Return the [X, Y] coordinate for the center point of the cell that contains the specified text.  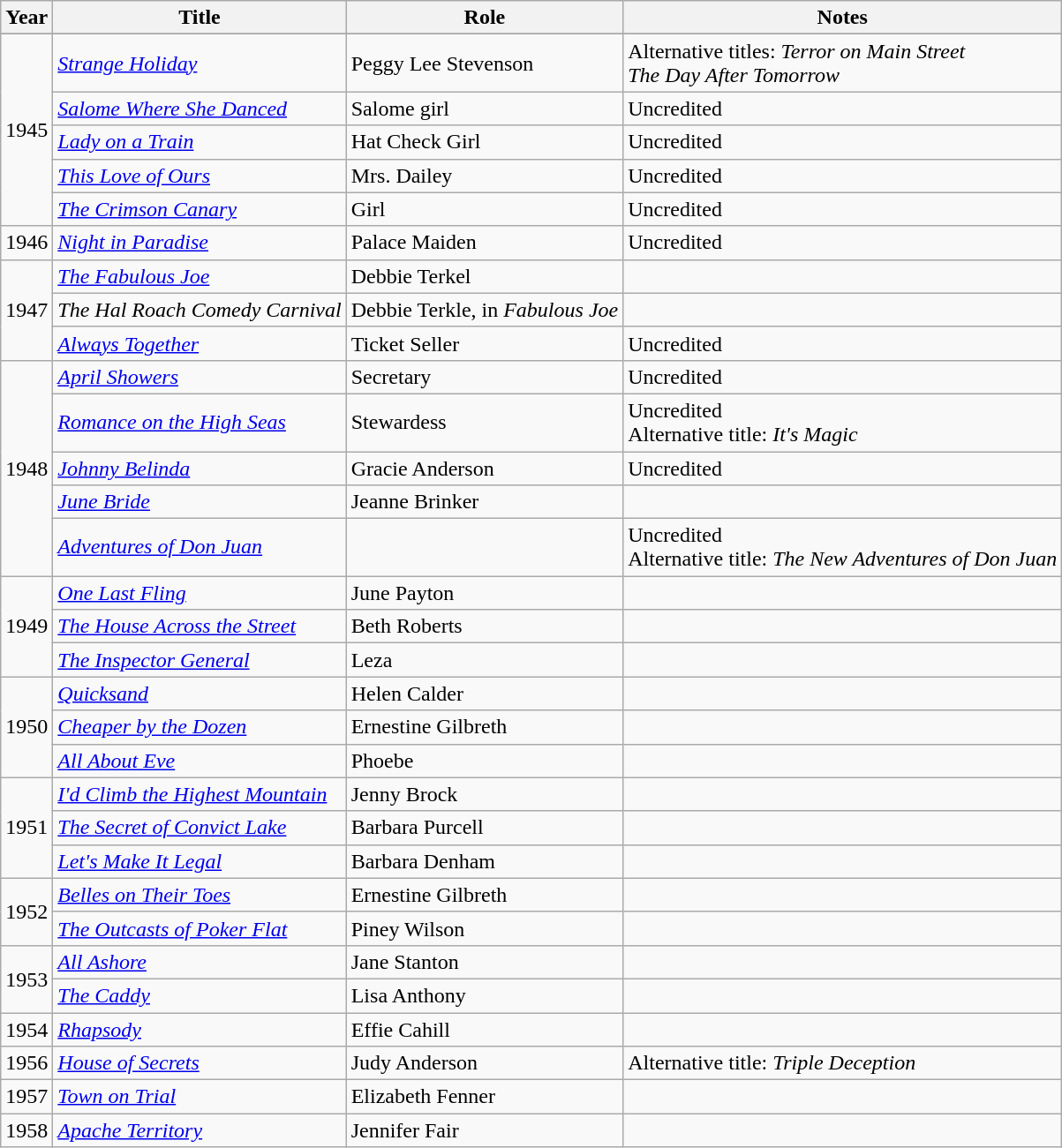
UncreditedAlternative title: The New Adventures of Don Juan [842, 547]
Debbie Terkel [485, 276]
1945 [26, 131]
Lisa Anthony [485, 995]
All About Eve [200, 761]
Jenny Brock [485, 794]
Adventures of Don Juan [200, 547]
This Love of Ours [200, 176]
April Showers [200, 377]
June Payton [485, 593]
1952 [26, 912]
House of Secrets [200, 1063]
UncreditedAlternative title: It's Magic [842, 422]
Peggy Lee Stevenson [485, 64]
Salome girl [485, 109]
All Ashore [200, 962]
Barbara Purcell [485, 828]
1958 [26, 1130]
The Secret of Convict Lake [200, 828]
Ticket Seller [485, 343]
Rhapsody [200, 1030]
Notes [842, 18]
The Outcasts of Poker Flat [200, 928]
Secretary [485, 377]
Belles on Their Toes [200, 895]
Gracie Anderson [485, 469]
Lady on a Train [200, 142]
Palace Maiden [485, 243]
1951 [26, 828]
1953 [26, 979]
The Hal Roach Comedy Carnival [200, 310]
Alternative title: Triple Deception [842, 1063]
One Last Fling [200, 593]
Leza [485, 660]
Role [485, 18]
Salome Where She Danced [200, 109]
Elizabeth Fenner [485, 1097]
1950 [26, 727]
Jennifer Fair [485, 1130]
Effie Cahill [485, 1030]
I'd Climb the Highest Mountain [200, 794]
Hat Check Girl [485, 142]
1947 [26, 310]
1949 [26, 627]
Jeanne Brinker [485, 502]
Piney Wilson [485, 928]
The House Across the Street [200, 627]
Strange Holiday [200, 64]
1946 [26, 243]
Mrs. Dailey [485, 176]
Stewardess [485, 422]
Helen Calder [485, 694]
Always Together [200, 343]
The Fabulous Joe [200, 276]
Debbie Terkle, in Fabulous Joe [485, 310]
Girl [485, 209]
1956 [26, 1063]
Romance on the High Seas [200, 422]
1957 [26, 1097]
The Caddy [200, 995]
The Crimson Canary [200, 209]
Johnny Belinda [200, 469]
Town on Trial [200, 1097]
Judy Anderson [485, 1063]
June Bride [200, 502]
Apache Territory [200, 1130]
Phoebe [485, 761]
1954 [26, 1030]
Alternative titles: Terror on Main StreetThe Day After Tomorrow [842, 64]
Title [200, 18]
Beth Roberts [485, 627]
Jane Stanton [485, 962]
Cheaper by the Dozen [200, 727]
Quicksand [200, 694]
Let's Make It Legal [200, 861]
1948 [26, 468]
Barbara Denham [485, 861]
Year [26, 18]
The Inspector General [200, 660]
Night in Paradise [200, 243]
